Extract the (X, Y) coordinate from the center of the cell holding the provided text.  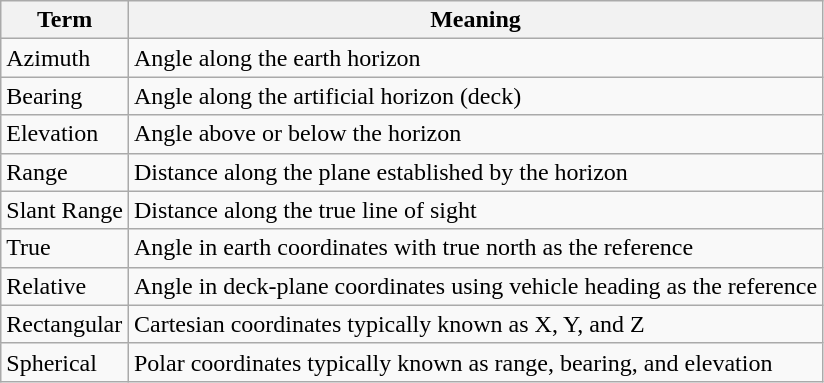
Term (65, 20)
Distance along the plane established by the horizon (475, 172)
Angle along the artificial horizon (deck) (475, 96)
Cartesian coordinates typically known as X, Y, and Z (475, 324)
Angle along the earth horizon (475, 58)
Slant Range (65, 210)
Angle above or below the horizon (475, 134)
Meaning (475, 20)
Bearing (65, 96)
Angle in deck-plane coordinates using vehicle heading as the reference (475, 286)
Rectangular (65, 324)
Elevation (65, 134)
Range (65, 172)
Spherical (65, 362)
Polar coordinates typically known as range, bearing, and elevation (475, 362)
Relative (65, 286)
Azimuth (65, 58)
Angle in earth coordinates with true north as the reference (475, 248)
True (65, 248)
Distance along the true line of sight (475, 210)
